Scan for the cell matching the given text and deliver its [X, Y] coordinate at center. 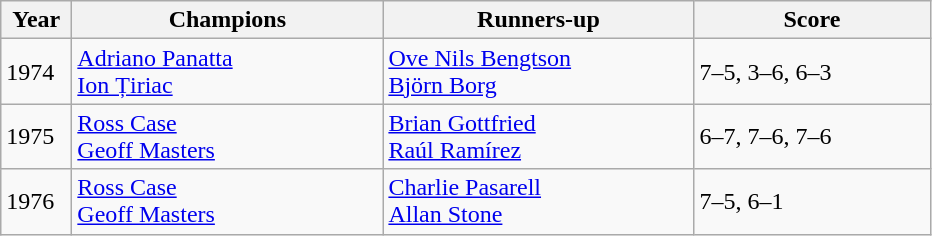
Year [36, 20]
6–7, 7–6, 7–6 [812, 136]
7–5, 3–6, 6–3 [812, 72]
Ove Nils Bengtson Björn Borg [538, 72]
1974 [36, 72]
1976 [36, 202]
1975 [36, 136]
Score [812, 20]
Champions [228, 20]
Brian Gottfried Raúl Ramírez [538, 136]
Charlie Pasarell Allan Stone [538, 202]
7–5, 6–1 [812, 202]
Runners-up [538, 20]
Adriano Panatta Ion Țiriac [228, 72]
